Return the [X, Y] coordinate for the center point of the cell that contains the specified text.  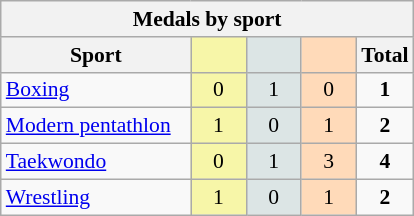
Medals by sport [208, 19]
Modern pentathlon [96, 126]
4 [384, 162]
Boxing [96, 90]
3 [328, 162]
Sport [96, 55]
Taekwondo [96, 162]
Wrestling [96, 197]
Total [384, 55]
